Return the (X, Y) coordinate for the center point of the cell that contains the specified text.  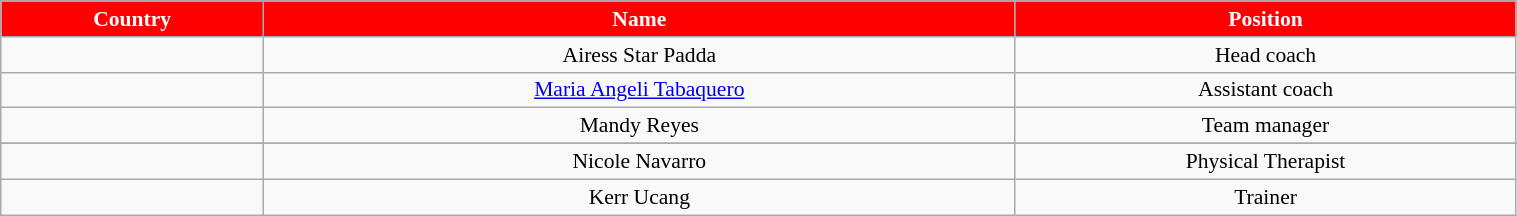
Head coach (1266, 55)
Physical Therapist (1266, 162)
Kerr Ucang (640, 197)
Team manager (1266, 126)
Assistant coach (1266, 90)
Mandy Reyes (640, 126)
Maria Angeli Tabaquero (640, 90)
Trainer (1266, 197)
Name (640, 19)
Country (132, 19)
Position (1266, 19)
Airess Star Padda (640, 55)
Nicole Navarro (640, 162)
